Detect which cell encompasses the target text, then output its [X, Y] center coordinate. 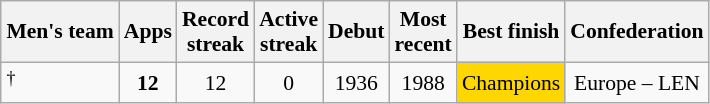
Activestreak [288, 32]
Champions [511, 82]
Apps [148, 32]
Men's team [60, 32]
Europe – LEN [636, 82]
Debut [356, 32]
Confederation [636, 32]
0 [288, 82]
1936 [356, 82]
Best finish [511, 32]
Mostrecent [424, 32]
Recordstreak [216, 32]
1988 [424, 82]
† [60, 82]
